Provide the (X, Y) coordinate of the cell's center where the given text is located.  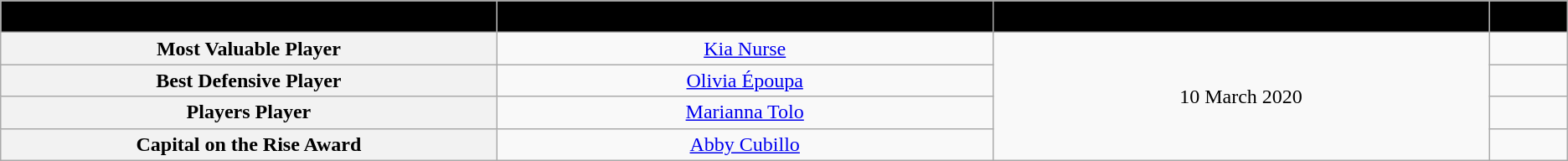
Capital on the Rise Award (249, 144)
Best Defensive Player (249, 80)
Marianna Tolo (745, 112)
10 March 2020 (1240, 96)
Players Player (249, 112)
Abby Cubillo (745, 144)
Date (1240, 17)
Ref. (1529, 17)
Award (249, 17)
Olivia Époupa (745, 80)
Most Valuable Player (249, 49)
Recipient (745, 17)
Kia Nurse (745, 49)
